Provide the [x, y] coordinate of the cell's center where the given text is located.  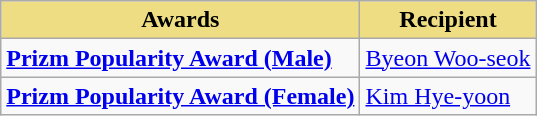
Kim Hye-yoon [448, 96]
Awards [180, 20]
Prizm Popularity Award (Male) [180, 58]
Recipient [448, 20]
Prizm Popularity Award (Female) [180, 96]
Byeon Woo-seok [448, 58]
